Pinpoint the cell where the given text exists, returning its [x, y] midpoint coordinate. 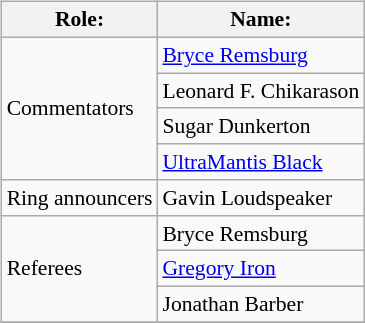
Name: [260, 20]
Commentators [80, 108]
Leonard F. Chikarason [260, 91]
Role: [80, 20]
Gregory Iron [260, 269]
Sugar Dunkerton [260, 126]
Gavin Loudspeaker [260, 198]
Ring announcers [80, 198]
UltraMantis Black [260, 162]
Jonathan Barber [260, 305]
Referees [80, 268]
